Extract the (x, y) coordinate from the center of the cell holding the provided text.  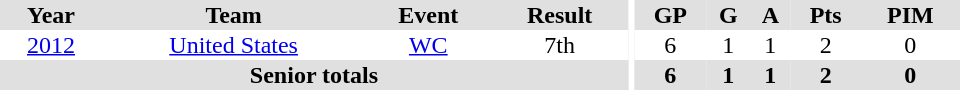
Senior totals (314, 75)
Team (234, 15)
United States (234, 45)
Year (51, 15)
Result (560, 15)
G (728, 15)
PIM (910, 15)
A (770, 15)
GP (670, 15)
2012 (51, 45)
WC (428, 45)
Pts (826, 15)
Event (428, 15)
7th (560, 45)
